Return [x, y] of the center of cell containing provided text 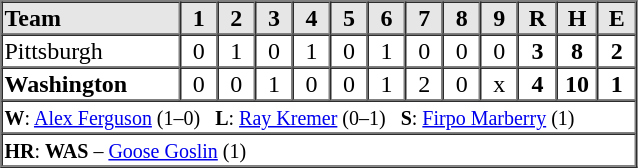
H [577, 18]
x [500, 84]
Team [91, 18]
R [538, 18]
Washington [91, 84]
W: Alex Ferguson (1–0) L: Ray Kremer (0–1) S: Firpo Marberry (1) [319, 116]
E [616, 18]
10 [577, 84]
HR: WAS – Goose Goslin (1) [319, 150]
7 [424, 18]
Pittsburgh [91, 50]
9 [500, 18]
6 [387, 18]
5 [349, 18]
